Detect which cell encompasses the target text, then output its [X, Y] center coordinate. 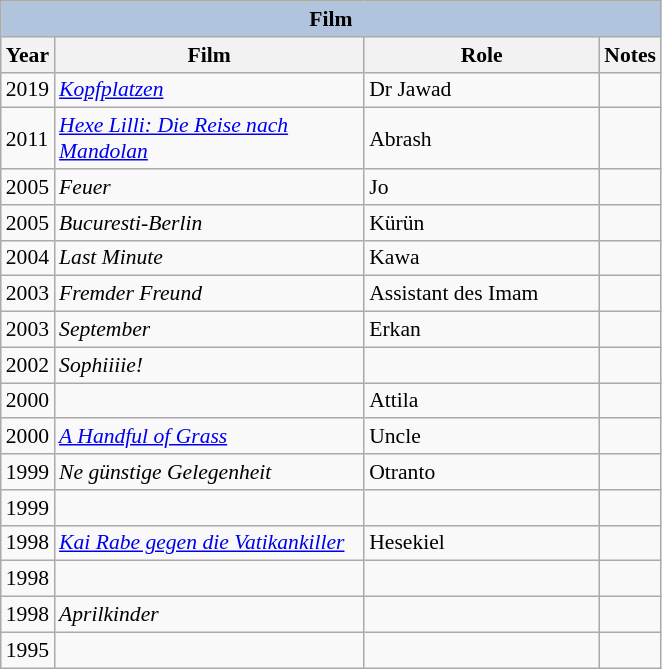
Role [482, 55]
Aprilkinder [209, 615]
Ne günstige Gelegenheit [209, 472]
Attila [482, 401]
Kawa [482, 258]
1995 [28, 650]
A Handful of Grass [209, 437]
Dr Jawad [482, 90]
Kopfplatzen [209, 90]
Fremder Freund [209, 294]
Hexe Lilli: Die Reise nach Mandolan [209, 138]
Assistant des Imam [482, 294]
Hesekiel [482, 543]
Abrash [482, 138]
2002 [28, 365]
Sophiiiie! [209, 365]
Feuer [209, 187]
Uncle [482, 437]
2011 [28, 138]
Bucuresti-Berlin [209, 223]
Kai Rabe gegen die Vatikankiller [209, 543]
2004 [28, 258]
2019 [28, 90]
Last Minute [209, 258]
Notes [630, 55]
Otranto [482, 472]
Erkan [482, 330]
Jo [482, 187]
September [209, 330]
Kürün [482, 223]
Year [28, 55]
